Output the [x, y] coordinate of the center of the cell containing the given text.  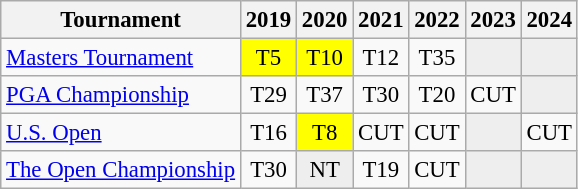
NT [325, 170]
T8 [325, 133]
Tournament [121, 20]
T19 [381, 170]
2023 [493, 20]
2022 [437, 20]
2020 [325, 20]
T10 [325, 58]
T35 [437, 58]
U.S. Open [121, 133]
Masters Tournament [121, 58]
PGA Championship [121, 95]
T20 [437, 95]
T5 [268, 58]
T12 [381, 58]
2019 [268, 20]
T37 [325, 95]
The Open Championship [121, 170]
T29 [268, 95]
2021 [381, 20]
2024 [549, 20]
T16 [268, 133]
